From the cell containing the given text, extract its center point as [x, y] coordinate. 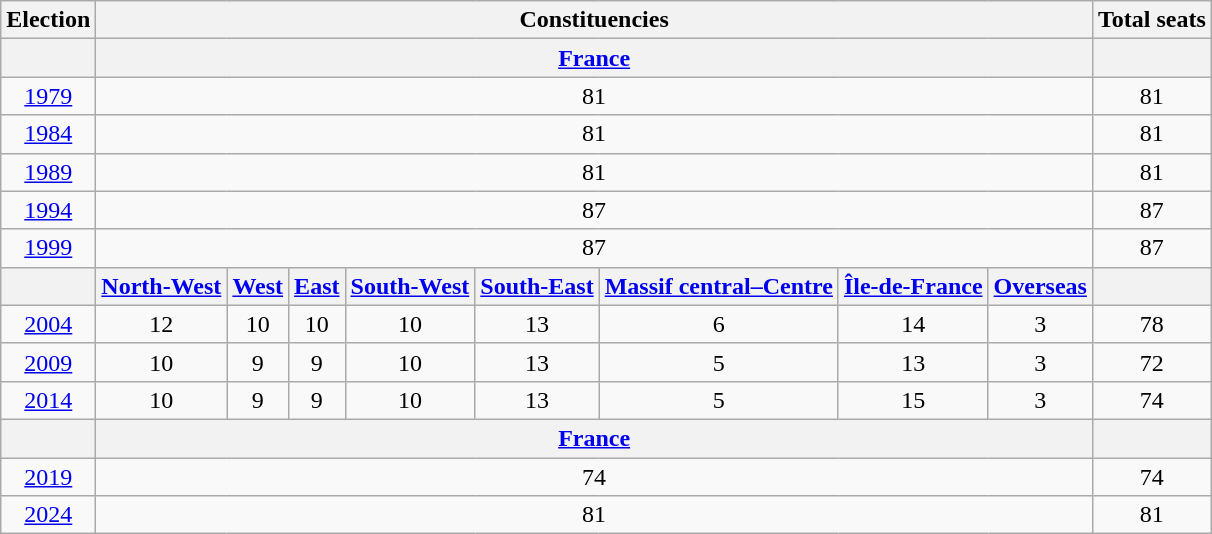
1984 [48, 134]
14 [913, 324]
East [317, 286]
2014 [48, 400]
Massif central–Centre [718, 286]
78 [1152, 324]
6 [718, 324]
1999 [48, 248]
2009 [48, 362]
Constituencies [594, 20]
West [258, 286]
1989 [48, 172]
12 [162, 324]
2024 [48, 515]
Overseas [1040, 286]
Election [48, 20]
1994 [48, 210]
2004 [48, 324]
South-West [410, 286]
North-West [162, 286]
2019 [48, 477]
Île-de-France [913, 286]
South-East [537, 286]
15 [913, 400]
Total seats [1152, 20]
72 [1152, 362]
1979 [48, 96]
